Output the [X, Y] coordinate of the center of the cell containing the given text.  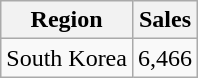
Region [67, 20]
South Korea [67, 58]
Sales [164, 20]
6,466 [164, 58]
